Return the (X, Y) coordinate for the center point of the cell that contains the specified text.  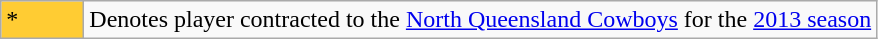
* (42, 20)
Denotes player contracted to the North Queensland Cowboys for the 2013 season (480, 20)
